Find where the given text appears and provide that cell's center as (x, y) coordinate. 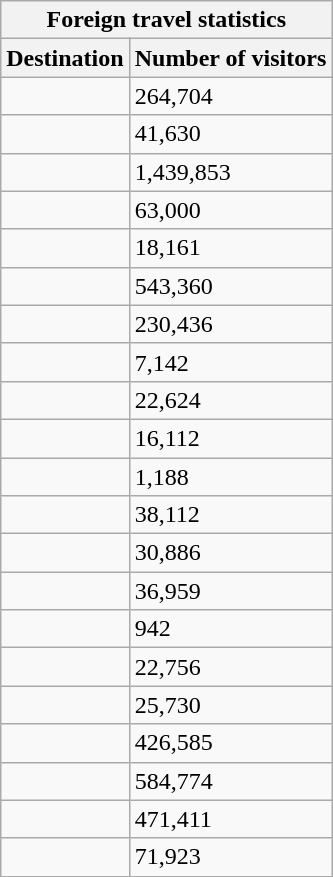
1,188 (230, 477)
30,886 (230, 553)
16,112 (230, 438)
230,436 (230, 324)
22,624 (230, 400)
7,142 (230, 362)
584,774 (230, 781)
Destination (65, 58)
264,704 (230, 96)
Number of visitors (230, 58)
543,360 (230, 286)
1,439,853 (230, 172)
41,630 (230, 134)
471,411 (230, 819)
22,756 (230, 667)
18,161 (230, 248)
942 (230, 629)
25,730 (230, 705)
71,923 (230, 857)
36,959 (230, 591)
426,585 (230, 743)
Foreign travel statistics (166, 20)
38,112 (230, 515)
63,000 (230, 210)
